Scan for the cell matching the given text and deliver its [x, y] coordinate at center. 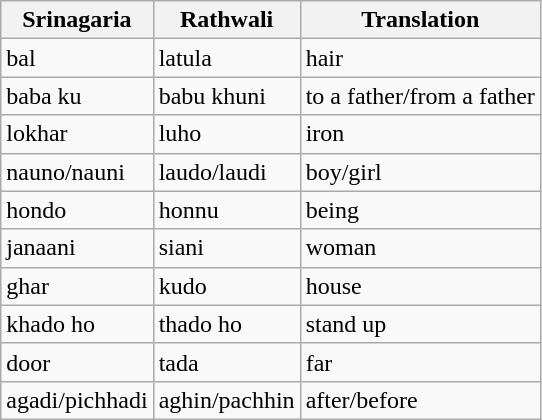
Rathwali [226, 20]
agadi/pichhadi [77, 400]
baba ku [77, 96]
stand up [420, 324]
iron [420, 134]
being [420, 210]
tada [226, 362]
honnu [226, 210]
nauno/nauni [77, 172]
hair [420, 58]
door [77, 362]
latula [226, 58]
babu khuni [226, 96]
Translation [420, 20]
kudo [226, 286]
aghin/pachhin [226, 400]
siani [226, 248]
after/before [420, 400]
luho [226, 134]
khado ho [77, 324]
far [420, 362]
ghar [77, 286]
woman [420, 248]
Srinagaria [77, 20]
to a father/from a father [420, 96]
house [420, 286]
thado ho [226, 324]
lokhar [77, 134]
bal [77, 58]
boy/girl [420, 172]
janaani [77, 248]
laudo/laudi [226, 172]
hondo [77, 210]
